Detect which cell encompasses the target text, then output its [X, Y] center coordinate. 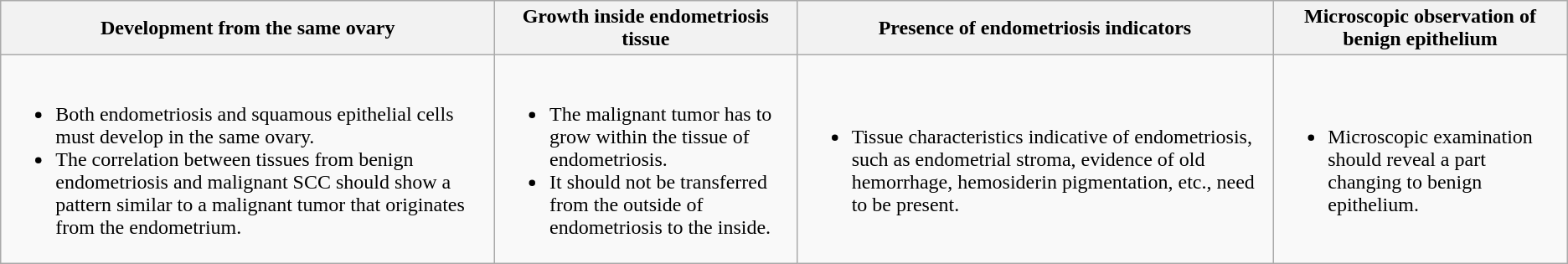
Microscopic observation of benign epithelium [1421, 28]
Microscopic examination should reveal a part changing to benign epithelium. [1421, 159]
Development from the same ovary [248, 28]
The malignant tumor has to grow within the tissue of endometriosis.It should not be transferred from the outside of endometriosis to the inside. [647, 159]
Growth inside endometriosis tissue [647, 28]
Presence of endometriosis indicators [1035, 28]
